Pinpoint the cell where the given text exists, returning its [x, y] midpoint coordinate. 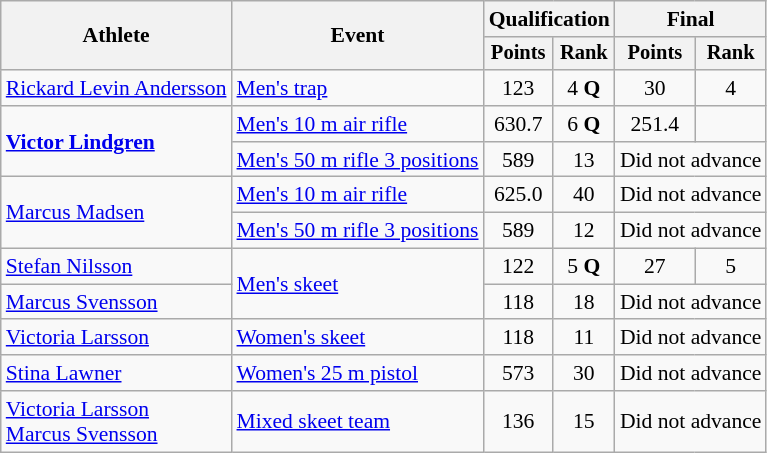
Victoria Larsson [116, 338]
Men's trap [357, 88]
18 [584, 302]
251.4 [655, 124]
Mixed skeet team [357, 422]
5 Q [584, 267]
12 [584, 231]
136 [518, 422]
122 [518, 267]
123 [518, 88]
Women's skeet [357, 338]
Qualification [550, 19]
Stina Lawner [116, 373]
630.7 [518, 124]
Women's 25 m pistol [357, 373]
11 [584, 338]
15 [584, 422]
Final [691, 19]
625.0 [518, 195]
Men's skeet [357, 284]
Marcus Madsen [116, 212]
Event [357, 36]
27 [655, 267]
6 Q [584, 124]
5 [731, 267]
40 [584, 195]
4 Q [584, 88]
Athlete [116, 36]
4 [731, 88]
573 [518, 373]
Victor Lindgren [116, 142]
Marcus Svensson [116, 302]
Stefan Nilsson [116, 267]
13 [584, 160]
Victoria LarssonMarcus Svensson [116, 422]
Rickard Levin Andersson [116, 88]
